Return the [X, Y] coordinate for the center point of the cell that contains the specified text.  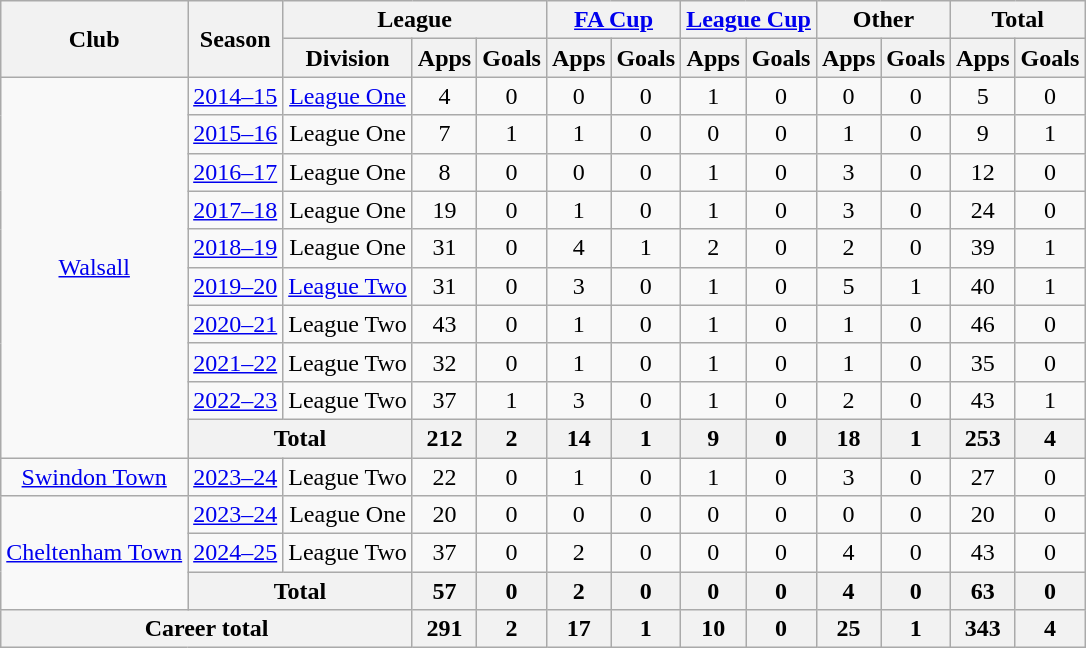
7 [444, 134]
Swindon Town [94, 477]
27 [983, 477]
14 [578, 438]
FA Cup [613, 20]
2017–18 [236, 210]
2022–23 [236, 400]
Walsall [94, 268]
24 [983, 210]
17 [578, 629]
8 [444, 172]
212 [444, 438]
63 [983, 591]
253 [983, 438]
2020–21 [236, 324]
Other [883, 20]
2024–25 [236, 553]
Division [348, 58]
40 [983, 286]
2021–22 [236, 362]
Season [236, 39]
57 [444, 591]
10 [714, 629]
19 [444, 210]
League Cup [749, 20]
2019–20 [236, 286]
Career total [207, 629]
2015–16 [236, 134]
35 [983, 362]
291 [444, 629]
2014–15 [236, 96]
22 [444, 477]
18 [848, 438]
League [415, 20]
32 [444, 362]
25 [848, 629]
12 [983, 172]
Club [94, 39]
343 [983, 629]
2016–17 [236, 172]
Cheltenham Town [94, 553]
46 [983, 324]
2018–19 [236, 248]
39 [983, 248]
